Detect which cell encompasses the target text, then output its [x, y] center coordinate. 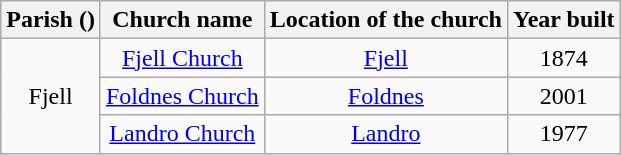
Year built [564, 20]
Landro [386, 134]
Landro Church [182, 134]
1874 [564, 58]
Location of the church [386, 20]
Foldnes [386, 96]
2001 [564, 96]
1977 [564, 134]
Church name [182, 20]
Parish () [51, 20]
Foldnes Church [182, 96]
Fjell Church [182, 58]
